Provide the (X, Y) coordinate of the cell's center where the given text is located.  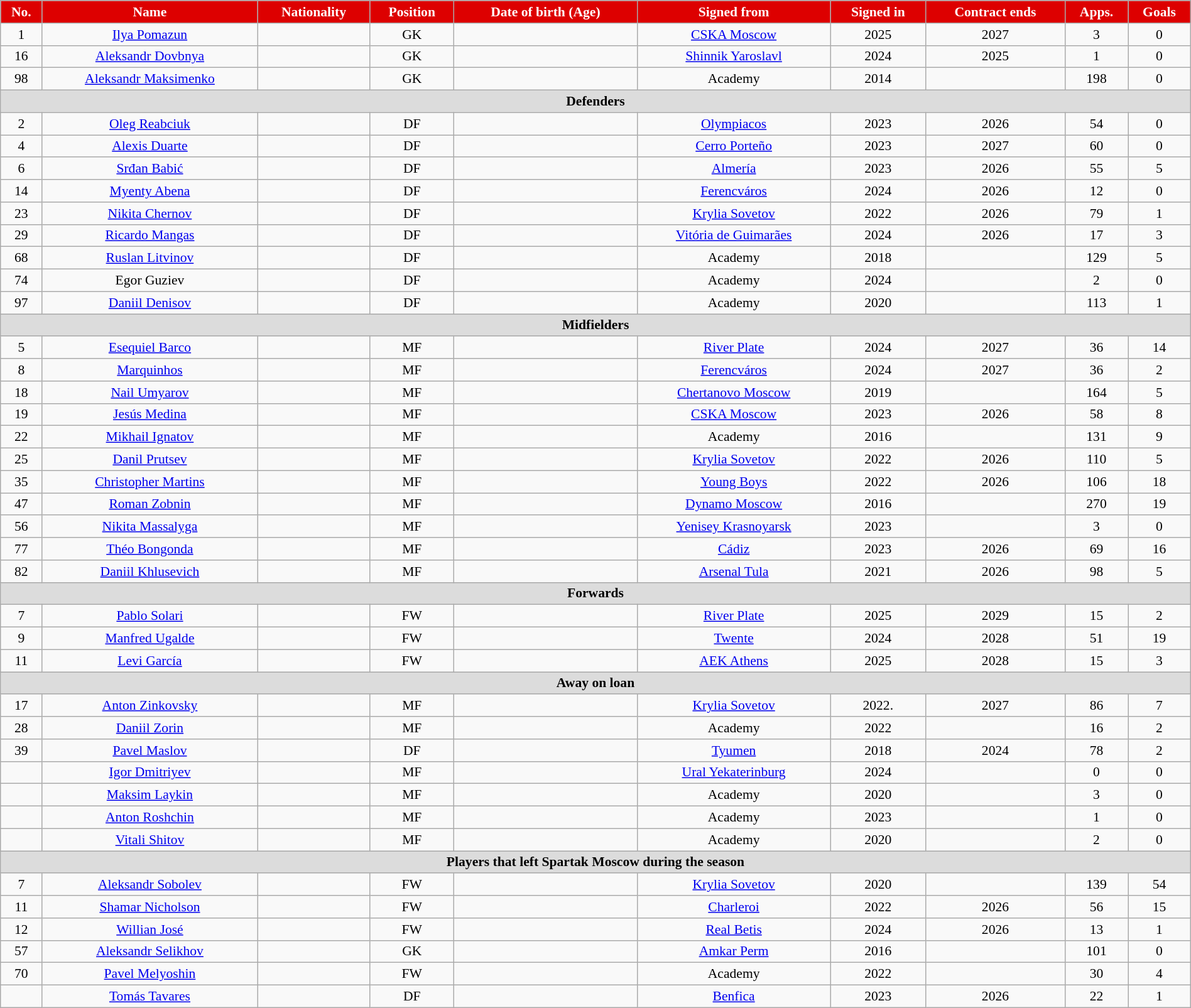
Mikhail Ignatov (150, 437)
78 (1096, 751)
Théo Bongonda (150, 549)
Position (412, 12)
47 (21, 504)
Egor Guziev (150, 281)
Willian José (150, 929)
Vitali Shitov (150, 840)
Daniil Denisov (150, 303)
Charleroi (734, 907)
Ricardo Mangas (150, 236)
Ruslan Litvinov (150, 258)
113 (1096, 303)
57 (21, 951)
Anton Roshchin (150, 818)
70 (21, 974)
Defenders (595, 102)
35 (21, 482)
60 (1096, 146)
Pablo Solari (150, 616)
Dynamo Moscow (734, 504)
AEK Athens (734, 661)
77 (21, 549)
Roman Zobnin (150, 504)
110 (1096, 460)
Cádiz (734, 549)
Aleksandr Maksimenko (150, 79)
Arsenal Tula (734, 572)
55 (1096, 169)
Nikita Chernov (150, 214)
Shinnik Yaroslavl (734, 57)
No. (21, 12)
58 (1096, 415)
2022. (878, 706)
Nikita Massalyga (150, 527)
198 (1096, 79)
Name (150, 12)
39 (21, 751)
Alexis Duarte (150, 146)
Tyumen (734, 751)
Forwards (595, 593)
Contract ends (996, 12)
Esequiel Barco (150, 348)
Young Boys (734, 482)
30 (1096, 974)
Oleg Reabciuk (150, 124)
6 (21, 169)
Srđan Babić (150, 169)
Tomás Tavares (150, 997)
Aleksandr Sobolev (150, 885)
Daniil Zorin (150, 728)
Away on loan (595, 683)
Danil Prutsev (150, 460)
Pavel Maslov (150, 751)
Maksim Laykin (150, 795)
13 (1096, 929)
Igor Dmitriyev (150, 772)
Myenty Abena (150, 191)
Date of birth (Age) (546, 12)
131 (1096, 437)
2019 (878, 393)
Benfica (734, 997)
270 (1096, 504)
82 (21, 572)
Levi García (150, 661)
Midfielders (595, 325)
Twente (734, 639)
Aleksandr Dovbnya (150, 57)
Anton Zinkovsky (150, 706)
Players that left Spartak Moscow during the season (595, 862)
Pavel Melyoshin (150, 974)
Goals (1160, 12)
2029 (996, 616)
Apps. (1096, 12)
Chertanovo Moscow (734, 393)
Daniil Khlusevich (150, 572)
Amkar Perm (734, 951)
2014 (878, 79)
2021 (878, 572)
Ural Yekaterinburg (734, 772)
Jesús Medina (150, 415)
Yenisey Krasnoyarsk (734, 527)
Christopher Martins (150, 482)
Aleksandr Selikhov (150, 951)
Real Betis (734, 929)
79 (1096, 214)
106 (1096, 482)
69 (1096, 549)
25 (21, 460)
129 (1096, 258)
Marquinhos (150, 370)
29 (21, 236)
74 (21, 281)
164 (1096, 393)
51 (1096, 639)
Olympiacos (734, 124)
Nationality (314, 12)
23 (21, 214)
Signed in (878, 12)
Ilya Pomazun (150, 35)
97 (21, 303)
101 (1096, 951)
Manfred Ugalde (150, 639)
Cerro Porteño (734, 146)
68 (21, 258)
Vitória de Guimarães (734, 236)
28 (21, 728)
86 (1096, 706)
Signed from (734, 12)
Shamar Nicholson (150, 907)
Almería (734, 169)
139 (1096, 885)
Nail Umyarov (150, 393)
